Find where the given text appears and provide that cell's center as [x, y] coordinate. 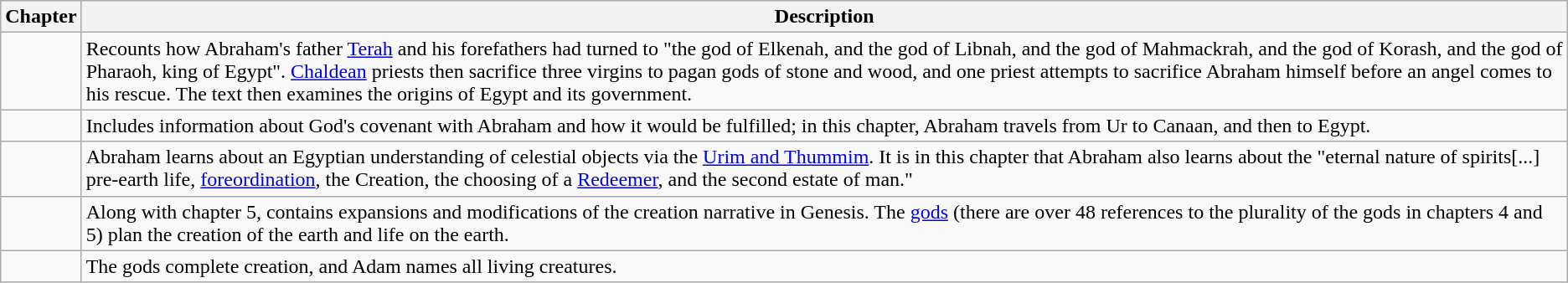
Description [824, 17]
Chapter [41, 17]
The gods complete creation, and Adam names all living creatures. [824, 266]
